Provide the (x, y) coordinate of the cell's center where the given text is located.  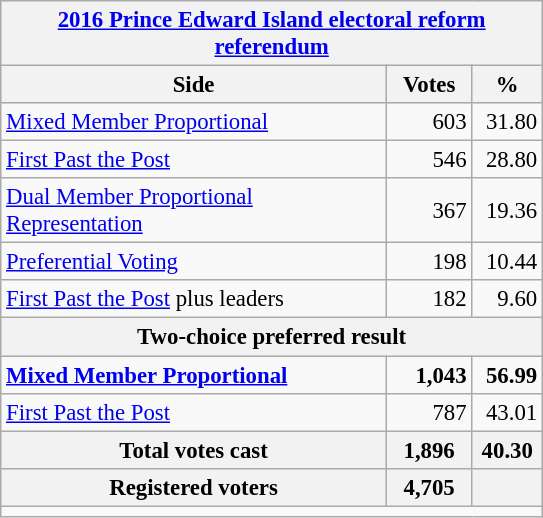
56.99 (508, 375)
40.30 (508, 450)
367 (429, 210)
9.60 (508, 299)
198 (429, 262)
19.36 (508, 210)
546 (429, 160)
1,896 (429, 450)
1,043 (429, 375)
787 (429, 412)
10.44 (508, 262)
28.80 (508, 160)
Preferential Voting (194, 262)
Total votes cast (194, 450)
31.80 (508, 122)
2016 Prince Edward Island electoral reform referendum (272, 34)
% (508, 85)
4,705 (429, 487)
Votes (429, 85)
43.01 (508, 412)
182 (429, 299)
First Past the Post plus leaders (194, 299)
Two-choice preferred result (272, 337)
Dual Member Proportional Representation (194, 210)
603 (429, 122)
Registered voters (194, 487)
Side (194, 85)
